Capture the cell that displays the provided text and extract its [x, y] central coordinate. 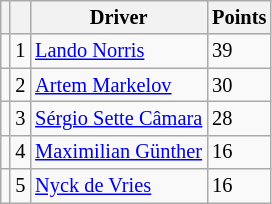
Lando Norris [118, 51]
Sérgio Sette Câmara [118, 118]
3 [20, 118]
4 [20, 152]
30 [239, 85]
2 [20, 85]
Driver [118, 17]
Points [239, 17]
Artem Markelov [118, 85]
Nyck de Vries [118, 186]
Maximilian Günther [118, 152]
39 [239, 51]
28 [239, 118]
5 [20, 186]
1 [20, 51]
